Return the (X, Y) coordinate for the center point of the cell that contains the specified text.  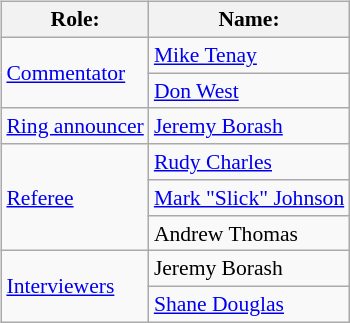
Referee (74, 198)
Interviewers (74, 286)
Shane Douglas (249, 305)
Mark "Slick" Johnson (249, 198)
Rudy Charles (249, 162)
Commentator (74, 72)
Mike Tenay (249, 55)
Ring announcer (74, 126)
Andrew Thomas (249, 233)
Role: (74, 20)
Don West (249, 91)
Name: (249, 20)
